Detect which cell encompasses the target text, then output its (x, y) center coordinate. 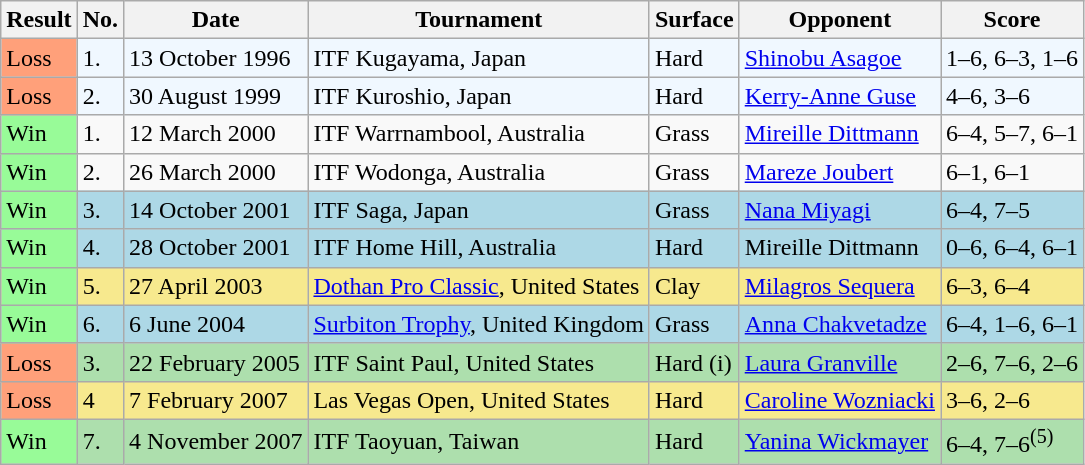
Dothan Pro Classic, United States (479, 286)
Result (39, 20)
Milagros Sequera (840, 286)
4–6, 3–6 (1012, 96)
Date (216, 20)
6–4, 1–6, 6–1 (1012, 324)
ITF Home Hill, Australia (479, 248)
13 October 1996 (216, 58)
ITF Kugayama, Japan (479, 58)
Caroline Wozniacki (840, 400)
ITF Wodonga, Australia (479, 172)
Clay (694, 286)
No. (100, 20)
Shinobu Asagoe (840, 58)
Anna Chakvetadze (840, 324)
28 October 2001 (216, 248)
27 April 2003 (216, 286)
Mareze Joubert (840, 172)
Hard (i) (694, 362)
3–6, 2–6 (1012, 400)
6–4, 7–5 (1012, 210)
22 February 2005 (216, 362)
Surbiton Trophy, United Kingdom (479, 324)
12 March 2000 (216, 134)
Surface (694, 20)
1–6, 6–3, 1–6 (1012, 58)
7 February 2007 (216, 400)
ITF Taoyuan, Taiwan (479, 442)
6. (100, 324)
30 August 1999 (216, 96)
Las Vegas Open, United States (479, 400)
Nana Miyagi (840, 210)
Score (1012, 20)
6–4, 7–6(5) (1012, 442)
5. (100, 286)
2–6, 7–6, 2–6 (1012, 362)
0–6, 6–4, 6–1 (1012, 248)
6–4, 5–7, 6–1 (1012, 134)
6–3, 6–4 (1012, 286)
14 October 2001 (216, 210)
Opponent (840, 20)
4 (100, 400)
6 June 2004 (216, 324)
Kerry-Anne Guse (840, 96)
ITF Saga, Japan (479, 210)
ITF Warrnambool, Australia (479, 134)
Tournament (479, 20)
ITF Kuroshio, Japan (479, 96)
6–1, 6–1 (1012, 172)
4 November 2007 (216, 442)
Laura Granville (840, 362)
4. (100, 248)
7. (100, 442)
26 March 2000 (216, 172)
Yanina Wickmayer (840, 442)
ITF Saint Paul, United States (479, 362)
